Find where the given text appears and provide that cell's center as [x, y] coordinate. 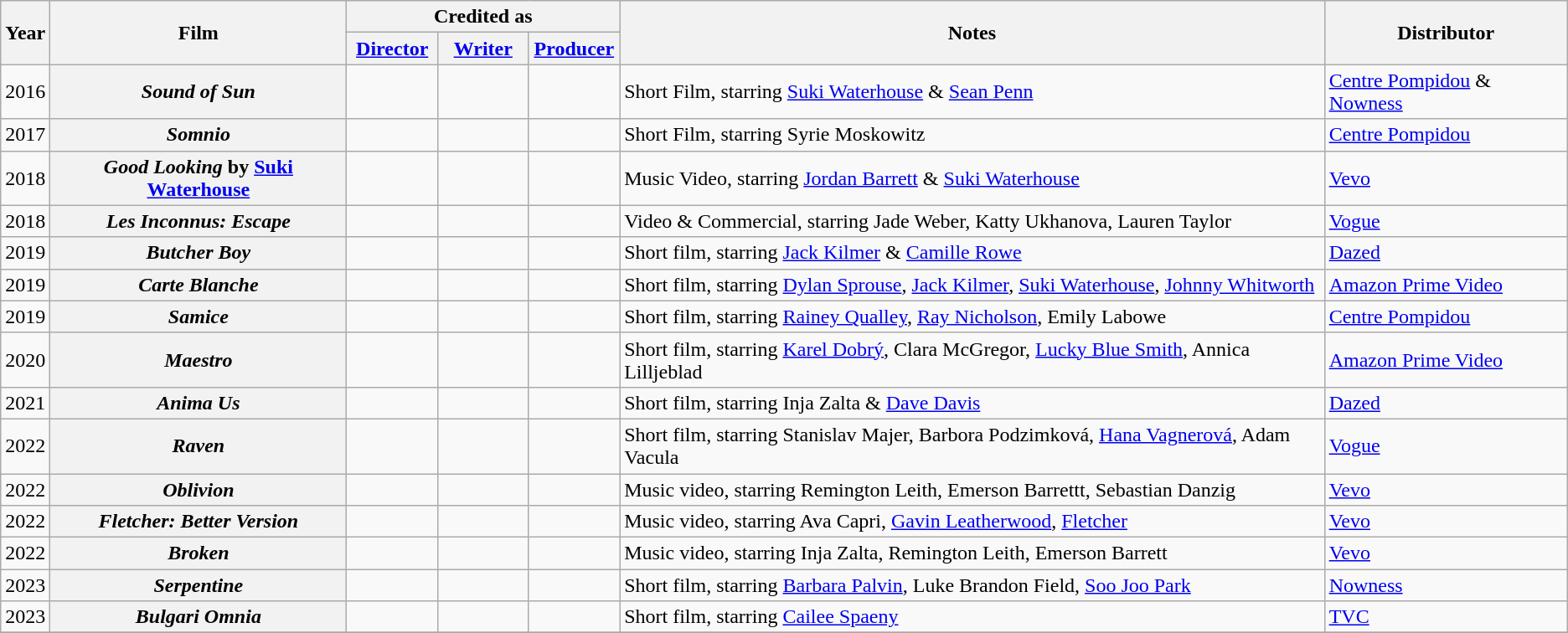
Fletcher: Better Version [199, 522]
Broken [199, 553]
Nowness [1446, 585]
Centre Pompidou & Nowness [1446, 92]
Les Inconnus: Escape [199, 221]
Year [25, 33]
Distributor [1446, 33]
2017 [25, 135]
Short Film, starring Syrie Moskowitz [972, 135]
Sound of Sun [199, 92]
Anima Us [199, 403]
Short film, starring Inja Zalta & Dave Davis [972, 403]
Film [199, 33]
Short film, starring Dylan Sprouse, Jack Kilmer, Suki Waterhouse, Johnny Whitworth [972, 285]
2016 [25, 92]
Producer [575, 49]
Serpentine [199, 585]
Butcher Boy [199, 253]
Bulgari Omnia [199, 617]
Short film, starring Rainey Qualley, Ray Nicholson, Emily Labowe [972, 316]
Short film, starring Stanislav Majer, Barbora Podzimková, Hana Vagnerová, Adam Vacula [972, 445]
Music video, starring Ava Capri, Gavin Leatherwood, Fletcher [972, 522]
Raven [199, 445]
Samice [199, 316]
Short Film, starring Suki Waterhouse & Sean Penn [972, 92]
Short film, starring Karel Dobrý, Clara McGregor, Lucky Blue Smith, Annica Lilljeblad [972, 360]
Writer [482, 49]
Music video, starring Remington Leith, Emerson Barrettt, Sebastian Danzig [972, 490]
Somnio [199, 135]
Music Video, starring Jordan Barrett & Suki Waterhouse [972, 178]
2020 [25, 360]
Notes [972, 33]
Director [392, 49]
TVC [1446, 617]
Video & Commercial, starring Jade Weber, Katty Ukhanova, Lauren Taylor [972, 221]
Oblivion [199, 490]
Carte Blanche [199, 285]
Short film, starring Cailee Spaeny [972, 617]
Good Looking by Suki Waterhouse [199, 178]
2021 [25, 403]
Music video, starring Inja Zalta, Remington Leith, Emerson Barrett [972, 553]
Credited as [483, 17]
Maestro [199, 360]
Short film, starring Barbara Palvin, Luke Brandon Field, Soo Joo Park [972, 585]
Short film, starring Jack Kilmer & Camille Rowe [972, 253]
